Extract the [X, Y] coordinate from the center of the cell holding the provided text.  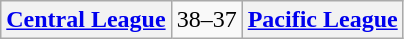
Pacific League [322, 20]
38–37 [206, 20]
Central League [86, 20]
